Scan for the cell matching the given text and deliver its (X, Y) coordinate at center. 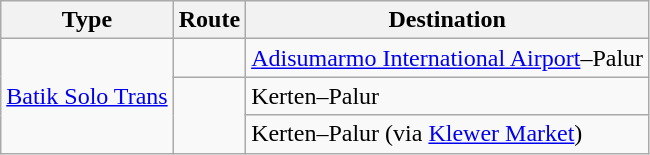
Destination (448, 20)
Adisumarmo International Airport–Palur (448, 58)
Batik Solo Trans (87, 96)
Kerten–Palur (via Klewer Market) (448, 134)
Kerten–Palur (448, 96)
Type (87, 20)
Route (209, 20)
